Scan for the cell matching the given text and deliver its [x, y] coordinate at center. 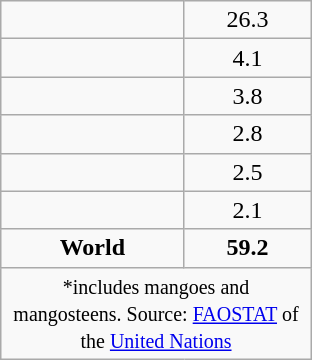
26.3 [248, 20]
3.8 [248, 96]
World [92, 248]
*includes mangoes and mangosteens. Source: FAOSTAT of the United Nations [156, 313]
59.2 [248, 248]
2.1 [248, 210]
2.8 [248, 134]
2.5 [248, 172]
4.1 [248, 58]
